Output the (X, Y) coordinate of the center of the cell containing the given text.  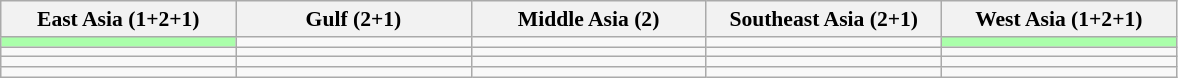
East Asia (1+2+1) (118, 19)
West Asia (1+2+1) (1058, 19)
Gulf (2+1) (354, 19)
Middle Asia (2) (588, 19)
Southeast Asia (2+1) (824, 19)
